Determine the (x, y) coordinate at the center of the cell enclosing the given text.  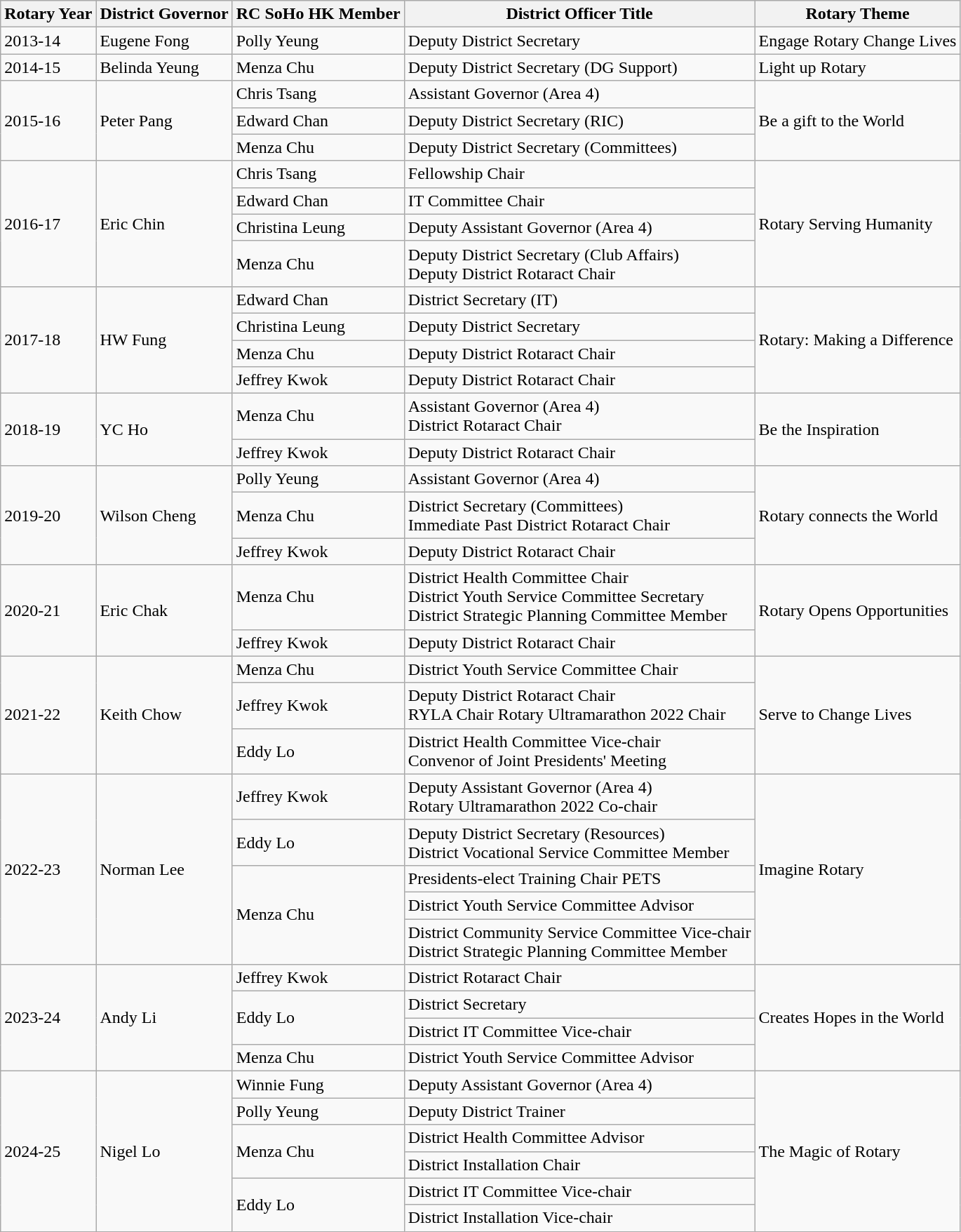
District Health Committee ChairDistrict Youth Service Committee SecretaryDistrict Strategic Planning Committee Member (579, 597)
IT Committee Chair (579, 201)
Eugene Fong (164, 41)
Deputy District Rotaract ChairRYLA Chair Rotary Ultramarathon 2022 Chair (579, 706)
Imagine Rotary (857, 869)
Be a gift to the World (857, 121)
2019-20 (48, 515)
Fellowship Chair (579, 174)
2020-21 (48, 610)
District Youth Service Committee Chair (579, 669)
Wilson Cheng (164, 515)
Creates Hopes in the World (857, 1018)
District Governor (164, 14)
Deputy District Secretary (Resources)District Vocational Service Committee Member (579, 842)
Deputy District Secretary (Club Affairs)Deputy District Rotaract Chair (579, 264)
2023-24 (48, 1018)
Peter Pang (164, 121)
2015-16 (48, 121)
Deputy District Trainer (579, 1111)
Assistant Governor (Area 4)District Rotaract Chair (579, 417)
Belinda Yeung (164, 67)
2021-22 (48, 715)
Rotary Theme (857, 14)
2014-15 (48, 67)
Winnie Fung (318, 1085)
HW Fung (164, 340)
Deputy District Secretary (Committees) (579, 147)
Be the Inspiration (857, 429)
YC Ho (164, 429)
District Community Service Committee Vice-chairDistrict Strategic Planning Committee Member (579, 942)
Eric Chin (164, 223)
Deputy Assistant Governor (Area 4)Rotary Ultramarathon 2022 Co-chair (579, 797)
Engage Rotary Change Lives (857, 41)
2013-14 (48, 41)
Serve to Change Lives (857, 715)
2024-25 (48, 1151)
2022-23 (48, 869)
Deputy District Secretary (RIC) (579, 121)
District Secretary (Committees)Immediate Past District Rotaract Chair (579, 515)
Keith Chow (164, 715)
2016-17 (48, 223)
District Health Committee Advisor (579, 1138)
Rotary connects the World (857, 515)
Rotary Serving Humanity (857, 223)
RC SoHo HK Member (318, 14)
District Installation Chair (579, 1165)
2017-18 (48, 340)
Norman Lee (164, 869)
Andy Li (164, 1018)
Rotary Year (48, 14)
District Health Committee Vice-chairConvenor of Joint Presidents' Meeting (579, 751)
Deputy District Secretary (DG Support) (579, 67)
District Secretary (IT) (579, 300)
The Magic of Rotary (857, 1151)
District Installation Vice-chair (579, 1218)
Nigel Lo (164, 1151)
Rotary: Making a Difference (857, 340)
District Rotaract Chair (579, 978)
District Officer Title (579, 14)
Presidents-elect Training Chair PETS (579, 878)
Rotary Opens Opportunities (857, 610)
Light up Rotary (857, 67)
Eric Chak (164, 610)
District Secretary (579, 1005)
2018-19 (48, 429)
